Detect which cell encompasses the target text, then output its (x, y) center coordinate. 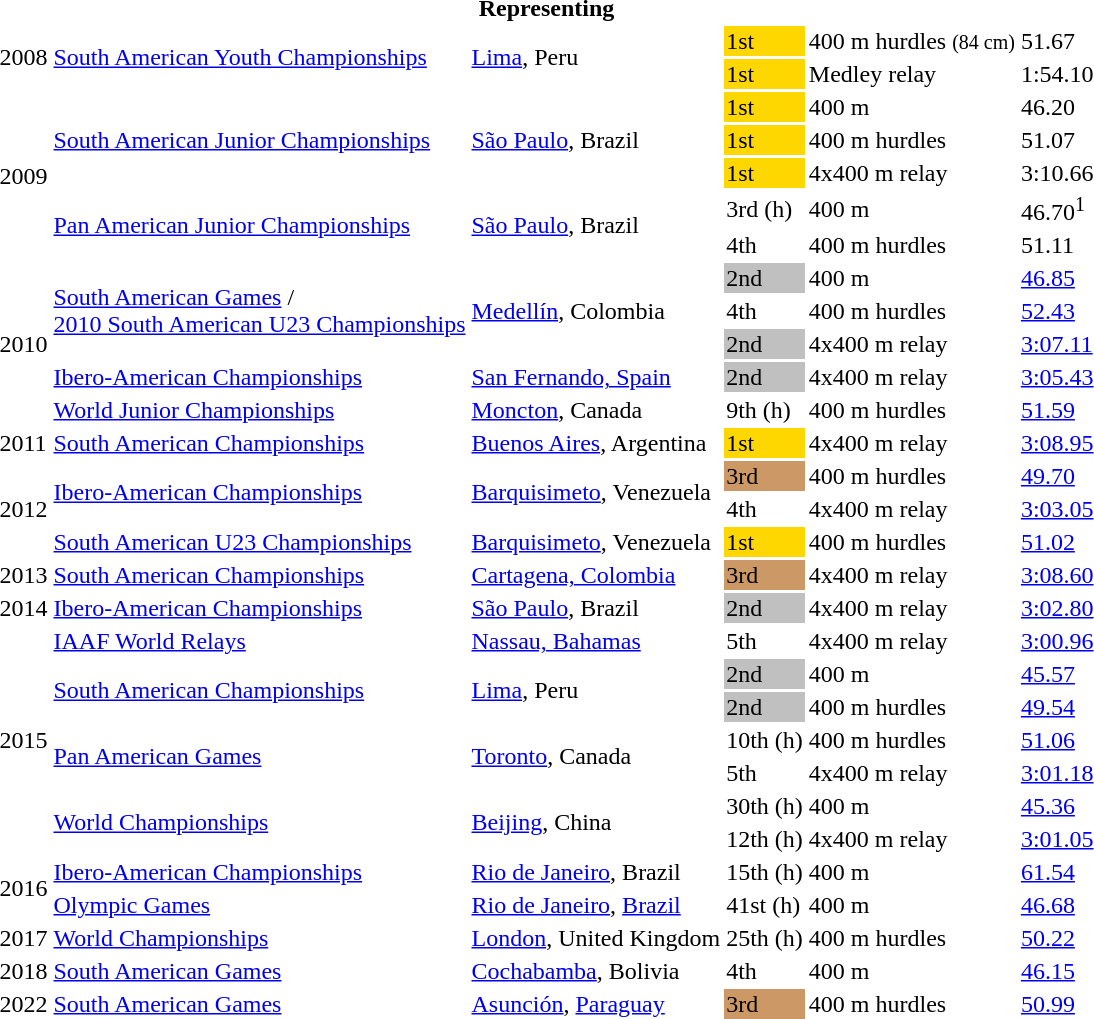
Medley relay (912, 74)
Cartagena, Colombia (596, 575)
10th (h) (765, 740)
9th (h) (765, 410)
Pan American Games (260, 756)
Toronto, Canada (596, 756)
Cochabamba, Bolivia (596, 971)
Buenos Aires, Argentina (596, 443)
15th (h) (765, 872)
South American Junior Championships (260, 140)
Moncton, Canada (596, 410)
Beijing, China (596, 822)
30th (h) (765, 806)
South American U23 Championships (260, 542)
South American Youth Championships (260, 58)
IAAF World Relays (260, 641)
San Fernando, Spain (596, 377)
12th (h) (765, 839)
Asunción, Paraguay (596, 1004)
25th (h) (765, 938)
London, United Kingdom (596, 938)
Pan American Junior Championships (260, 226)
Nassau, Bahamas (596, 641)
Olympic Games (260, 905)
41st (h) (765, 905)
Medellín, Colombia (596, 311)
400 m hurdles (84 cm) (912, 41)
South American Games /2010 South American U23 Championships (260, 311)
3rd (h) (765, 209)
World Junior Championships (260, 410)
